Find where the given text appears and provide that cell's center as [X, Y] coordinate. 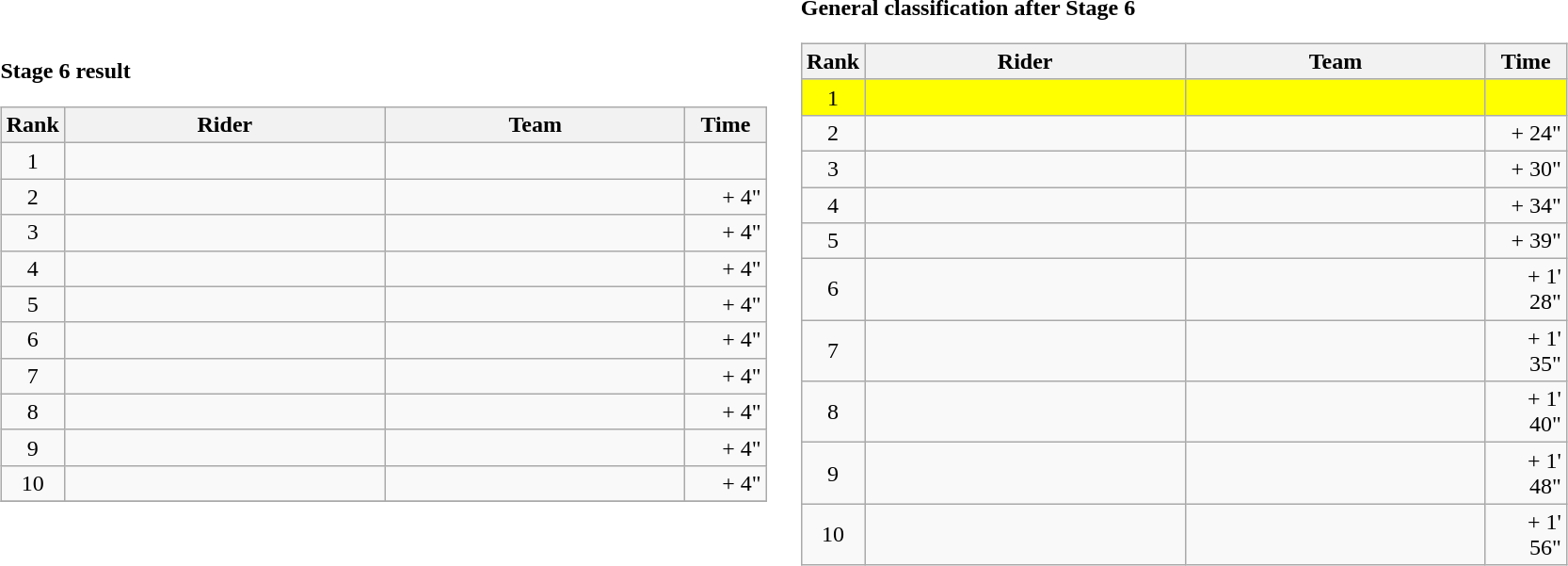
+ 1' 40" [1526, 412]
+ 1' 28" [1526, 290]
+ 39" [1526, 241]
+ 1' 48" [1526, 473]
+ 24" [1526, 133]
+ 34" [1526, 204]
+ 30" [1526, 169]
+ 1' 56" [1526, 535]
+ 1' 35" [1526, 350]
